For the text-containing cell, return its midpoint in [X, Y] coordinate format. 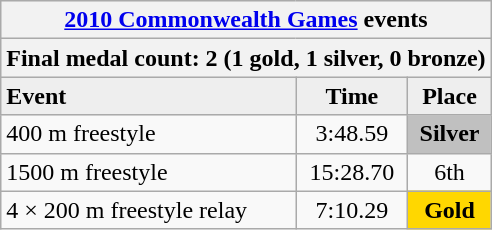
Event [148, 96]
6th [450, 172]
1500 m freestyle [148, 172]
4 × 200 m freestyle relay [148, 210]
400 m freestyle [148, 134]
3:48.59 [352, 134]
Place [450, 96]
2010 Commonwealth Games events [246, 20]
Gold [450, 210]
Time [352, 96]
15:28.70 [352, 172]
7:10.29 [352, 210]
Silver [450, 134]
Final medal count: 2 (1 gold, 1 silver, 0 bronze) [246, 58]
